Extract the [X, Y] coordinate from the center of the cell holding the provided text.  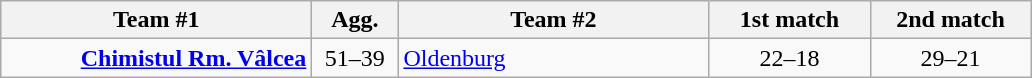
Agg. [355, 20]
Team #1 [156, 20]
51–39 [355, 58]
29–21 [950, 58]
Oldenburg [554, 58]
1st match [790, 20]
2nd match [950, 20]
22–18 [790, 58]
Team #2 [554, 20]
Chimistul Rm. Vâlcea [156, 58]
